Return the [X, Y] coordinate for the center point of the cell that contains the specified text.  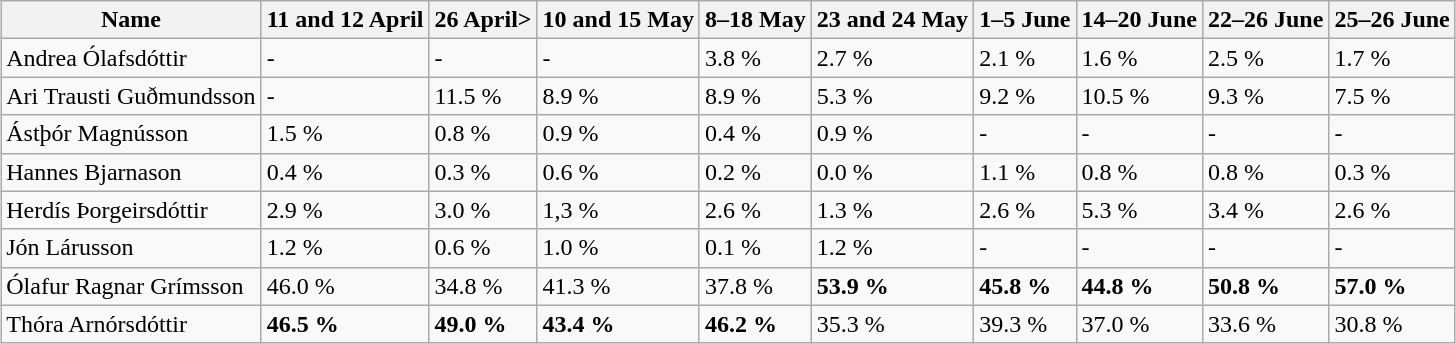
9.3 % [1265, 96]
0.0 % [892, 172]
43.4 % [618, 324]
46.2 % [755, 324]
39.3 % [1025, 324]
2.7 % [892, 58]
45.8 % [1025, 286]
Hannes Bjarnason [131, 172]
7.5 % [1392, 96]
Jón Lárusson [131, 248]
2.9 % [345, 210]
22–26 June [1265, 20]
37.0 % [1139, 324]
Ari Trausti Guðmundsson [131, 96]
1.1 % [1025, 172]
1.5 % [345, 134]
49.0 % [483, 324]
8–18 May [755, 20]
33.6 % [1265, 324]
53.9 % [892, 286]
11 and 12 April [345, 20]
Herdís Þorgeirsdóttir [131, 210]
2.1 % [1025, 58]
37.8 % [755, 286]
46.5 % [345, 324]
3.0 % [483, 210]
23 and 24 May [892, 20]
Name [131, 20]
46.0 % [345, 286]
44.8 % [1139, 286]
Ólafur Ragnar Grímsson [131, 286]
10.5 % [1139, 96]
0.1 % [755, 248]
2.5 % [1265, 58]
10 and 15 May [618, 20]
1.3 % [892, 210]
Thóra Arnórsdóttir [131, 324]
1,3 % [618, 210]
50.8 % [1265, 286]
1–5 June [1025, 20]
Andrea Ólafsdóttir [131, 58]
3.4 % [1265, 210]
1.0 % [618, 248]
41.3 % [618, 286]
1.6 % [1139, 58]
1.7 % [1392, 58]
11.5 % [483, 96]
25–26 June [1392, 20]
30.8 % [1392, 324]
57.0 % [1392, 286]
35.3 % [892, 324]
9.2 % [1025, 96]
14–20 June [1139, 20]
3.8 % [755, 58]
34.8 % [483, 286]
0.2 % [755, 172]
26 April> [483, 20]
Ástþór Magnússon [131, 134]
